From the cell containing the given text, extract its center point as (X, Y) coordinate. 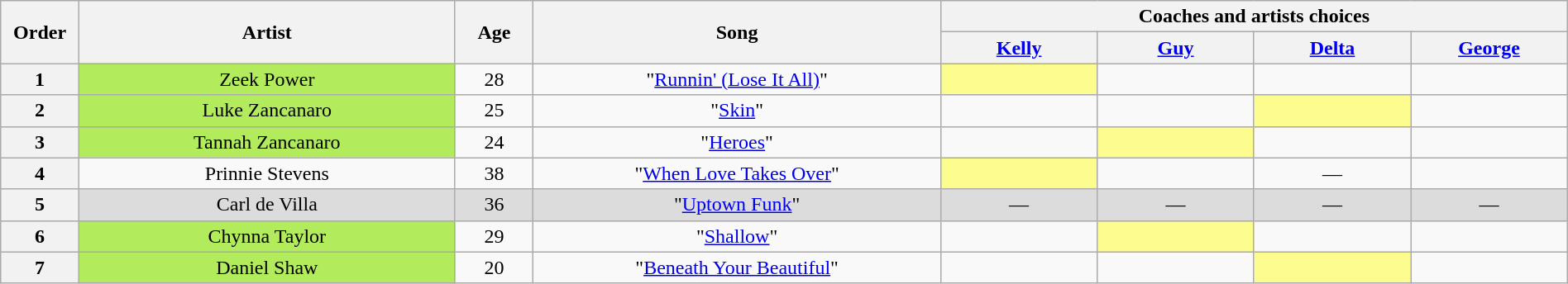
Zeek Power (266, 79)
"Skin" (738, 111)
Luke Zancanaro (266, 111)
Order (40, 32)
"Shallow" (738, 236)
4 (40, 173)
Tannah Zancanaro (266, 142)
"When Love Takes Over" (738, 173)
"Uptown Funk" (738, 205)
"Heroes" (738, 142)
2 (40, 111)
25 (495, 111)
38 (495, 173)
1 (40, 79)
Guy (1176, 48)
Chynna Taylor (266, 236)
Artist (266, 32)
Prinnie Stevens (266, 173)
36 (495, 205)
7 (40, 267)
"Beneath Your Beautiful" (738, 267)
Daniel Shaw (266, 267)
6 (40, 236)
Delta (1331, 48)
"Runnin' (Lose It All)" (738, 79)
3 (40, 142)
George (1489, 48)
Carl de Villa (266, 205)
Coaches and artists choices (1254, 17)
20 (495, 267)
5 (40, 205)
28 (495, 79)
24 (495, 142)
Kelly (1019, 48)
29 (495, 236)
Age (495, 32)
Song (738, 32)
